Locate the cell with the specified text and output its [x, y] center coordinate. 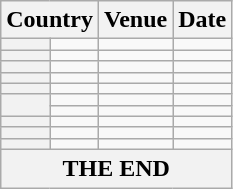
Venue [135, 20]
THE END [116, 168]
Date [202, 20]
Country [50, 20]
